Capture the cell that displays the provided text and extract its (X, Y) central coordinate. 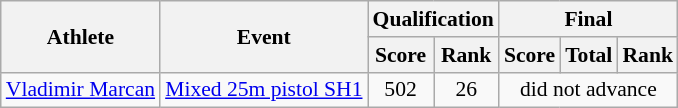
Qualification (434, 19)
Event (264, 36)
Final (588, 19)
Total (588, 55)
26 (466, 90)
Vladimir Marcan (80, 90)
Athlete (80, 36)
did not advance (588, 90)
Mixed 25m pistol SH1 (264, 90)
502 (401, 90)
